Provide the [X, Y] coordinate of the cell's center where the given text is located.  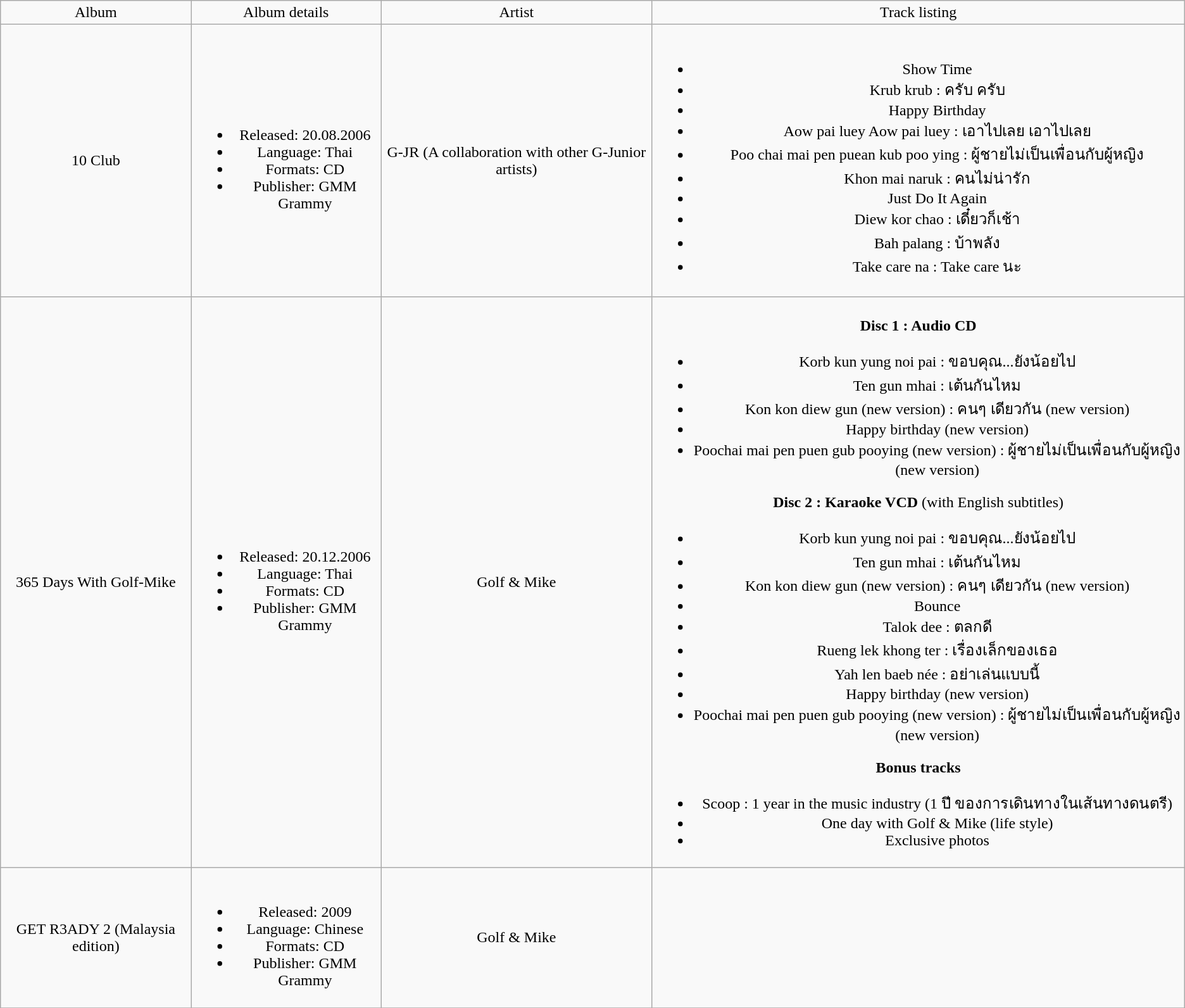
Album [96, 13]
Released: 2009Language: ChineseFormats: CDPublisher: GMM Grammy [286, 937]
10 Club [96, 161]
Track listing [918, 13]
Released: 20.08.2006Language: ThaiFormats: CDPublisher: GMM Grammy [286, 161]
G-JR (A collaboration with other G-Junior artists) [517, 161]
Released: 20.12.2006Language: ThaiFormats: CDPublisher: GMM Grammy [286, 582]
Artist [517, 13]
GET R3ADY 2 (Malaysia edition) [96, 937]
365 Days With Golf-Mike [96, 582]
Album details [286, 13]
